Search for the cell housing the specified text and yield its [x, y] center coordinate. 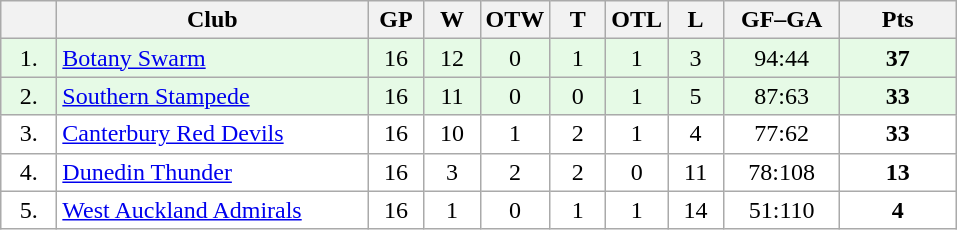
OTW [515, 20]
3. [29, 134]
2. [29, 96]
1. [29, 58]
Dunedin Thunder [212, 172]
W [452, 20]
51:110 [782, 210]
77:62 [782, 134]
5 [696, 96]
14 [696, 210]
94:44 [782, 58]
West Auckland Admirals [212, 210]
87:63 [782, 96]
4. [29, 172]
12 [452, 58]
Botany Swarm [212, 58]
10 [452, 134]
37 [898, 58]
Southern Stampede [212, 96]
5. [29, 210]
13 [898, 172]
GP [396, 20]
Canterbury Red Devils [212, 134]
Club [212, 20]
GF–GA [782, 20]
78:108 [782, 172]
OTL [637, 20]
L [696, 20]
Pts [898, 20]
T [578, 20]
